Find where the given text appears and provide that cell's center as [X, Y] coordinate. 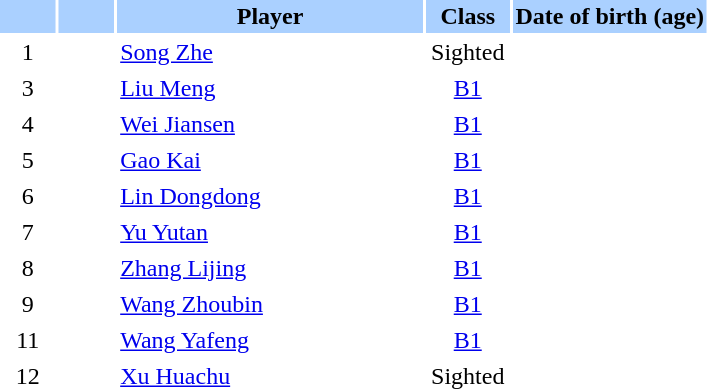
Sighted [468, 52]
9 [28, 304]
7 [28, 232]
8 [28, 268]
Gao Kai [270, 160]
Zhang Lijing [270, 268]
1 [28, 52]
Lin Dongdong [270, 196]
Yu Yutan [270, 232]
Date of birth (age) [610, 16]
Song Zhe [270, 52]
Wang Yafeng [270, 340]
Player [270, 16]
4 [28, 124]
Class [468, 16]
Wang Zhoubin [270, 304]
5 [28, 160]
6 [28, 196]
11 [28, 340]
Liu Meng [270, 88]
3 [28, 88]
Wei Jiansen [270, 124]
